Return the [x, y] coordinate for the center point of the cell that contains the specified text.  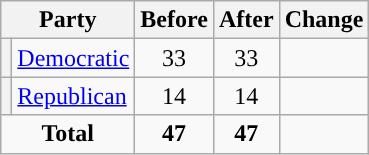
Republican [74, 96]
After [246, 20]
Party [68, 20]
Total [68, 134]
Democratic [74, 58]
Before [174, 20]
Change [324, 20]
